Identify which cell holds the provided text, then report its [x, y] central coordinate. 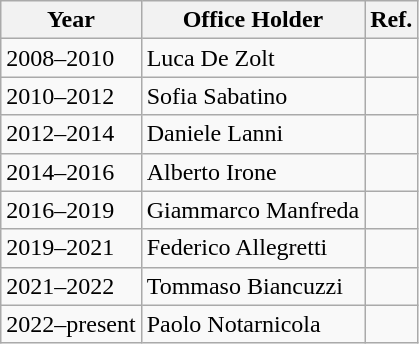
2016–2019 [71, 210]
Federico Allegretti [253, 248]
Tommaso Biancuzzi [253, 286]
Office Holder [253, 20]
Luca De Zolt [253, 58]
Paolo Notarnicola [253, 324]
Year [71, 20]
2010–2012 [71, 96]
2014–2016 [71, 172]
2021–2022 [71, 286]
Ref. [392, 20]
Giammarco Manfreda [253, 210]
Sofia Sabatino [253, 96]
Alberto Irone [253, 172]
2019–2021 [71, 248]
2012–2014 [71, 134]
2022–present [71, 324]
2008–2010 [71, 58]
Daniele Lanni [253, 134]
